From the cell containing the given text, extract its center point as [x, y] coordinate. 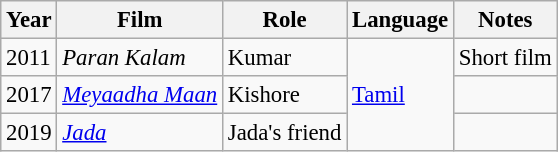
Tamil [400, 96]
Notes [505, 20]
Year [29, 20]
Jada's friend [285, 133]
Language [400, 20]
2011 [29, 58]
2017 [29, 95]
Kumar [285, 58]
Meyaadha Maan [140, 95]
2019 [29, 133]
Paran Kalam [140, 58]
Jada [140, 133]
Role [285, 20]
Kishore [285, 95]
Film [140, 20]
Short film [505, 58]
